Return the (x, y) coordinate for the center point of the cell that contains the specified text.  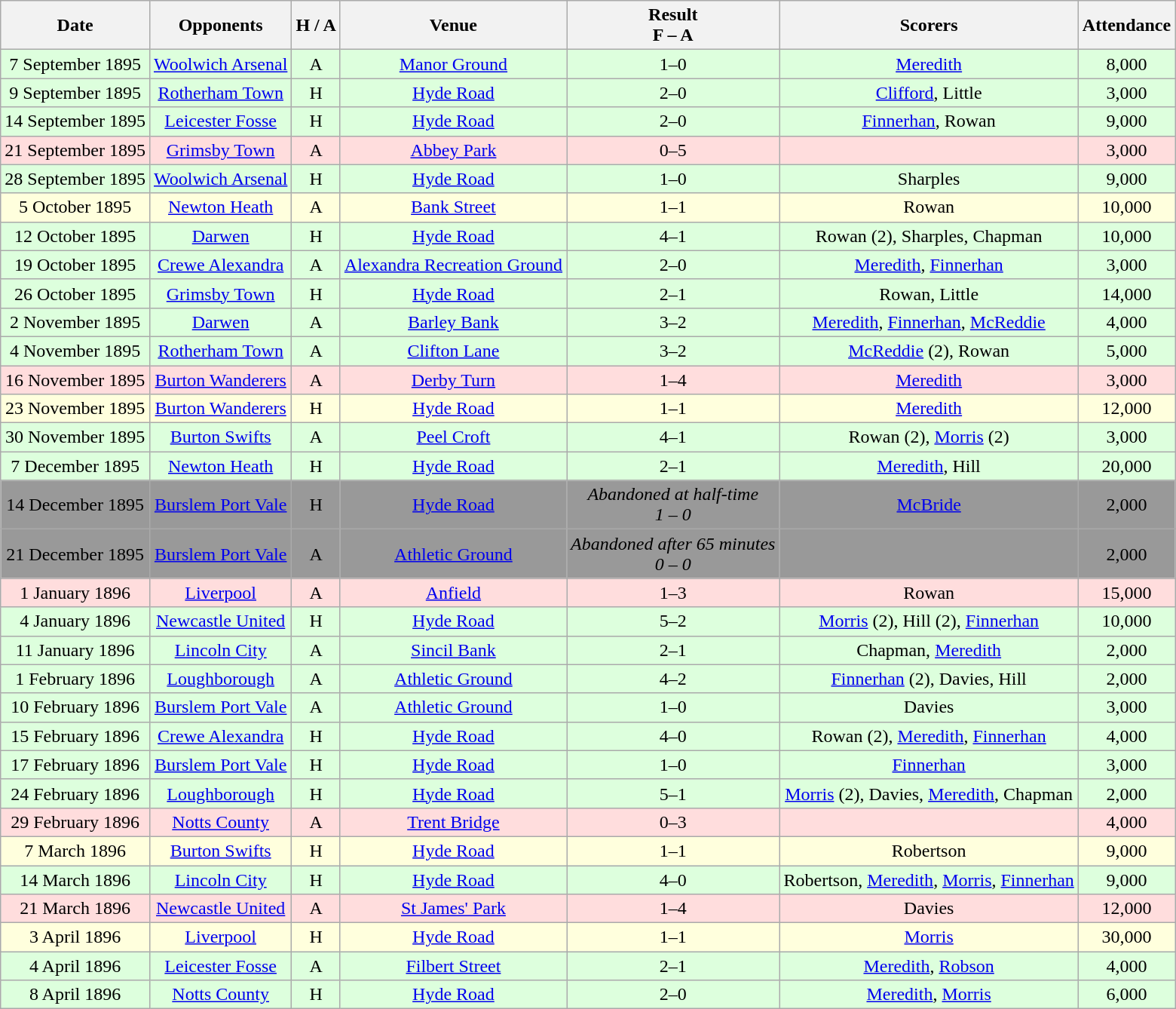
Abandoned after 65 minutes0 – 0 (673, 554)
15 February 1896 (75, 736)
Manor Ground (453, 64)
H / A (316, 26)
21 March 1896 (75, 909)
0–5 (673, 150)
Meredith, Hill (929, 466)
10 February 1896 (75, 707)
McBride (929, 505)
4–2 (673, 679)
30 November 1895 (75, 437)
ResultF – A (673, 26)
17 February 1896 (75, 765)
Rowan (2), Morris (2) (929, 437)
5–1 (673, 793)
Filbert Street (453, 966)
1–3 (673, 593)
6,000 (1126, 995)
14 March 1896 (75, 880)
5 October 1895 (75, 207)
Meredith, Robson (929, 966)
Finnerhan (929, 765)
Chapman, Meredith (929, 650)
7 December 1895 (75, 466)
21 December 1895 (75, 554)
Abandoned at half-time1 – 0 (673, 505)
Clifford, Little (929, 93)
Anfield (453, 593)
3 April 1896 (75, 937)
1 February 1896 (75, 679)
16 November 1895 (75, 379)
4 January 1896 (75, 621)
Robertson, Meredith, Morris, Finnerhan (929, 880)
Sharples (929, 179)
28 September 1895 (75, 179)
7 March 1896 (75, 851)
Peel Croft (453, 437)
5,000 (1126, 351)
4 April 1896 (75, 966)
14,000 (1126, 293)
Clifton Lane (453, 351)
Opponents (220, 26)
Date (75, 26)
11 January 1896 (75, 650)
St James' Park (453, 909)
21 September 1895 (75, 150)
9 September 1895 (75, 93)
30,000 (1126, 937)
Bank Street (453, 207)
0–3 (673, 822)
19 October 1895 (75, 265)
Morris (929, 937)
4 November 1895 (75, 351)
1 January 1896 (75, 593)
Venue (453, 26)
7 September 1895 (75, 64)
Attendance (1126, 26)
14 September 1895 (75, 121)
Finnerhan, Rowan (929, 121)
Rowan, Little (929, 293)
12 October 1895 (75, 236)
2 November 1895 (75, 322)
23 November 1895 (75, 409)
5–2 (673, 621)
Scorers (929, 26)
29 February 1896 (75, 822)
McReddie (2), Rowan (929, 351)
Robertson (929, 851)
Meredith, Morris (929, 995)
Meredith, Finnerhan (929, 265)
Morris (2), Davies, Meredith, Chapman (929, 793)
Finnerhan (2), Davies, Hill (929, 679)
26 October 1895 (75, 293)
Rowan (2), Sharples, Chapman (929, 236)
Morris (2), Hill (2), Finnerhan (929, 621)
20,000 (1126, 466)
8 April 1896 (75, 995)
Abbey Park (453, 150)
Trent Bridge (453, 822)
15,000 (1126, 593)
Derby Turn (453, 379)
24 February 1896 (75, 793)
14 December 1895 (75, 505)
Alexandra Recreation Ground (453, 265)
Barley Bank (453, 322)
Sincil Bank (453, 650)
Rowan (2), Meredith, Finnerhan (929, 736)
Meredith, Finnerhan, McReddie (929, 322)
8,000 (1126, 64)
